Return the (X, Y) coordinate for the center point of the cell that contains the specified text.  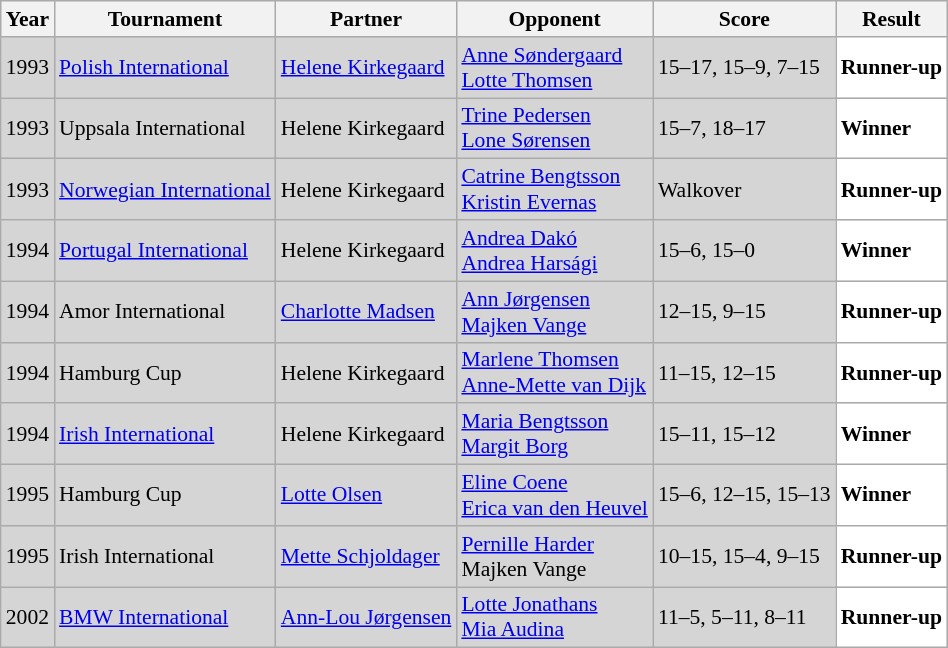
Marlene Thomsen Anne-Mette van Dijk (554, 372)
Score (744, 19)
Year (28, 19)
Norwegian International (165, 190)
Lotte Jonathans Mia Audina (554, 618)
10–15, 15–4, 9–15 (744, 556)
Uppsala International (165, 128)
Lotte Olsen (366, 496)
11–15, 12–15 (744, 372)
15–6, 12–15, 15–13 (744, 496)
Mette Schjoldager (366, 556)
Pernille Harder Majken Vange (554, 556)
Polish International (165, 68)
15–17, 15–9, 7–15 (744, 68)
Ann Jørgensen Majken Vange (554, 312)
BMW International (165, 618)
12–15, 9–15 (744, 312)
Trine Pedersen Lone Sørensen (554, 128)
Catrine Bengtsson Kristin Evernas (554, 190)
Amor International (165, 312)
Charlotte Madsen (366, 312)
Opponent (554, 19)
Walkover (744, 190)
15–7, 18–17 (744, 128)
Andrea Dakó Andrea Harsági (554, 250)
15–6, 15–0 (744, 250)
Anne Søndergaard Lotte Thomsen (554, 68)
Result (892, 19)
Ann-Lou Jørgensen (366, 618)
Partner (366, 19)
Tournament (165, 19)
Maria Bengtsson Margit Borg (554, 434)
Eline Coene Erica van den Heuvel (554, 496)
Portugal International (165, 250)
15–11, 15–12 (744, 434)
11–5, 5–11, 8–11 (744, 618)
2002 (28, 618)
